Search for the cell housing the specified text and yield its [x, y] center coordinate. 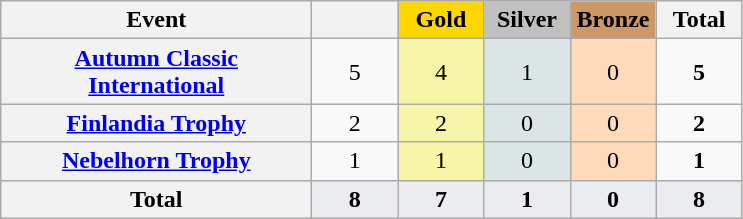
7 [441, 199]
Finlandia Trophy [156, 123]
Nebelhorn Trophy [156, 161]
Autumn Classic International [156, 72]
4 [441, 72]
Silver [527, 20]
Gold [441, 20]
Bronze [613, 20]
Event [156, 20]
